Determine the [x, y] coordinate at the center of the cell enclosing the given text.  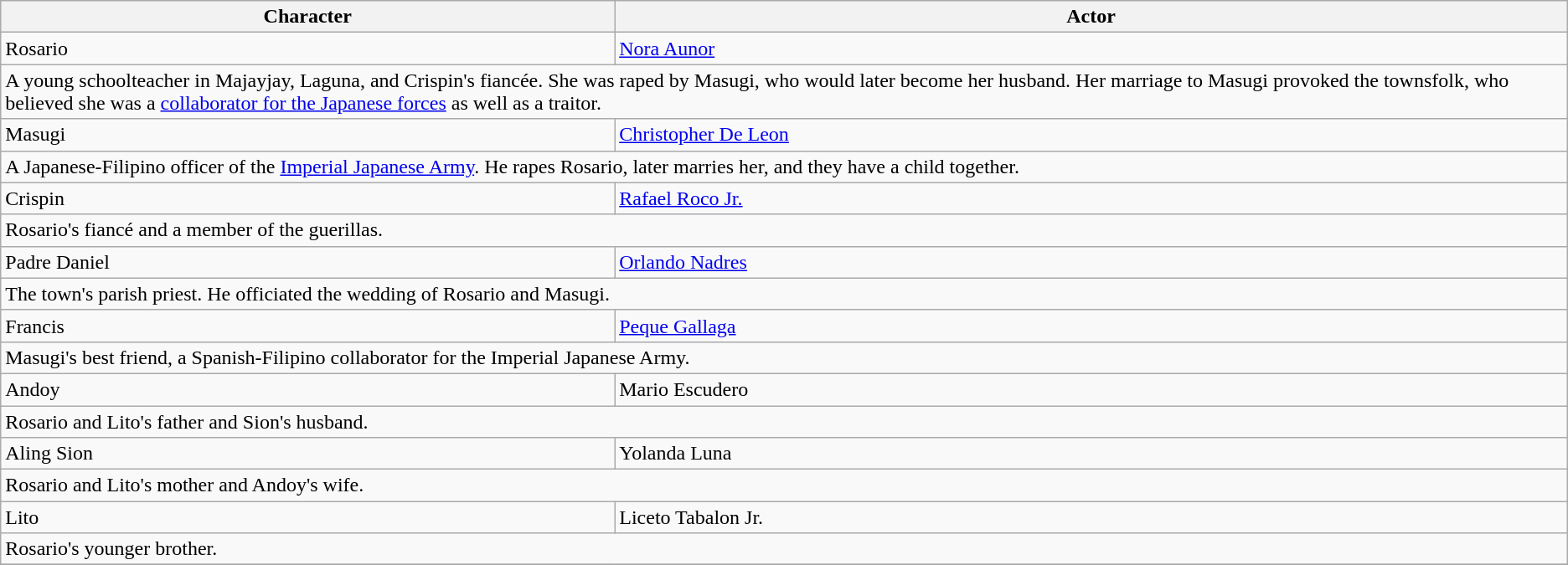
Aling Sion [308, 454]
Rosario [308, 49]
Nora Aunor [1091, 49]
Yolanda Luna [1091, 454]
Actor [1091, 17]
Padre Daniel [308, 262]
Crispin [308, 198]
Rafael Roco Jr. [1091, 198]
Liceto Tabalon Jr. [1091, 517]
Andoy [308, 389]
A Japanese-Filipino officer of the Imperial Japanese Army. He rapes Rosario, later marries her, and they have a child together. [784, 167]
Rosario and Lito's mother and Andoy's wife. [784, 485]
Peque Gallaga [1091, 326]
Character [308, 17]
Orlando Nadres [1091, 262]
Masugi's best friend, a Spanish-Filipino collaborator for the Imperial Japanese Army. [784, 357]
Rosario and Lito's father and Sion's husband. [784, 421]
Lito [308, 517]
Christopher De Leon [1091, 135]
Masugi [308, 135]
Rosario's younger brother. [784, 549]
Francis [308, 326]
The town's parish priest. He officiated the wedding of Rosario and Masugi. [784, 294]
Mario Escudero [1091, 389]
Rosario's fiancé and a member of the guerillas. [784, 230]
